Capture the cell that displays the provided text and extract its [X, Y] central coordinate. 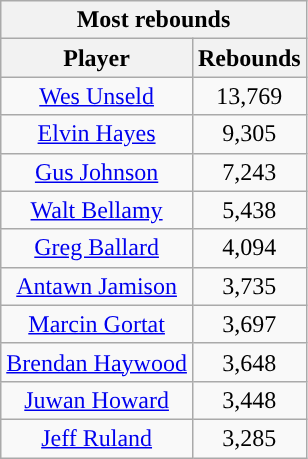
3,735 [249, 286]
Wes Unseld [97, 96]
Greg Ballard [97, 248]
Marcin Gortat [97, 324]
Elvin Hayes [97, 134]
Gus Johnson [97, 172]
3,285 [249, 438]
Most rebounds [154, 20]
3,448 [249, 400]
4,094 [249, 248]
Brendan Haywood [97, 362]
9,305 [249, 134]
Walt Bellamy [97, 210]
5,438 [249, 210]
Rebounds [249, 58]
Antawn Jamison [97, 286]
3,697 [249, 324]
7,243 [249, 172]
3,648 [249, 362]
13,769 [249, 96]
Player [97, 58]
Jeff Ruland [97, 438]
Juwan Howard [97, 400]
